For the text-containing cell, return its midpoint in (X, Y) coordinate format. 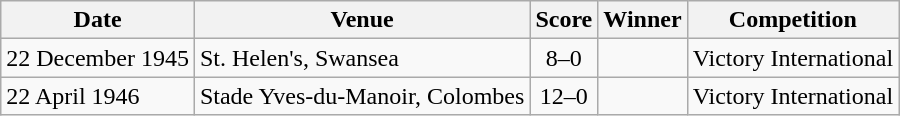
Competition (793, 20)
12–0 (564, 96)
22 April 1946 (98, 96)
Venue (362, 20)
Winner (642, 20)
Date (98, 20)
8–0 (564, 58)
Stade Yves-du-Manoir, Colombes (362, 96)
Score (564, 20)
St. Helen's, Swansea (362, 58)
22 December 1945 (98, 58)
